Scan for the cell matching the given text and deliver its (x, y) coordinate at center. 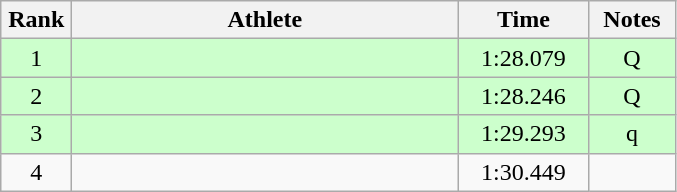
Notes (632, 20)
4 (36, 172)
1:28.246 (524, 96)
q (632, 134)
1 (36, 58)
1:30.449 (524, 172)
3 (36, 134)
1:29.293 (524, 134)
Time (524, 20)
Athlete (265, 20)
2 (36, 96)
1:28.079 (524, 58)
Rank (36, 20)
